Output the [X, Y] coordinate of the center of the cell containing the given text.  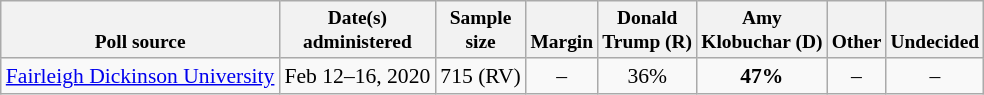
Date(s)administered [357, 30]
Feb 12–16, 2020 [357, 76]
Fairleigh Dickinson University [140, 76]
AmyKlobuchar (D) [762, 30]
36% [648, 76]
Margin [562, 30]
Other [856, 30]
Samplesize [480, 30]
Undecided [935, 30]
DonaldTrump (R) [648, 30]
47% [762, 76]
Poll source [140, 30]
715 (RV) [480, 76]
